Detect which cell encompasses the target text, then output its (x, y) center coordinate. 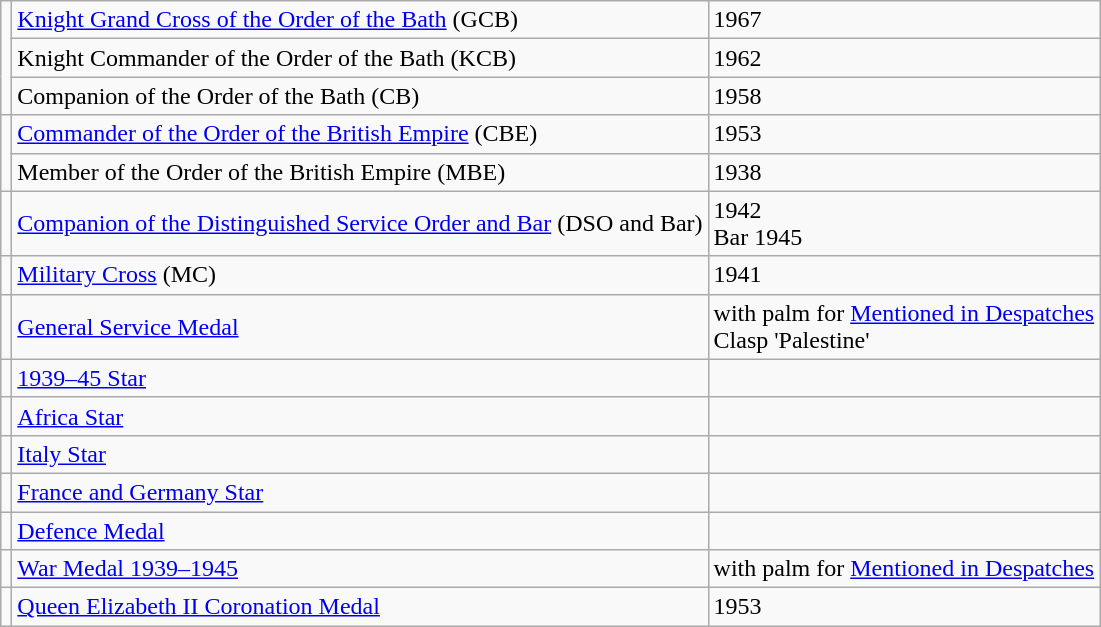
1958 (904, 96)
with palm for Mentioned in Despatches (904, 569)
General Service Medal (360, 326)
Italy Star (360, 454)
1938 (904, 172)
Military Cross (MC) (360, 275)
1962 (904, 58)
Africa Star (360, 416)
Knight Commander of the Order of the Bath (KCB) (360, 58)
War Medal 1939–1945 (360, 569)
with palm for Mentioned in DespatchesClasp 'Palestine' (904, 326)
Queen Elizabeth II Coronation Medal (360, 607)
1967 (904, 20)
1939–45 Star (360, 378)
Defence Medal (360, 531)
Commander of the Order of the British Empire (CBE) (360, 134)
Companion of the Distinguished Service Order and Bar (DSO and Bar) (360, 224)
Knight Grand Cross of the Order of the Bath (GCB) (360, 20)
1942Bar 1945 (904, 224)
Companion of the Order of the Bath (CB) (360, 96)
France and Germany Star (360, 492)
Member of the Order of the British Empire (MBE) (360, 172)
1941 (904, 275)
